Determine the [X, Y] coordinate at the center of the cell enclosing the given text.  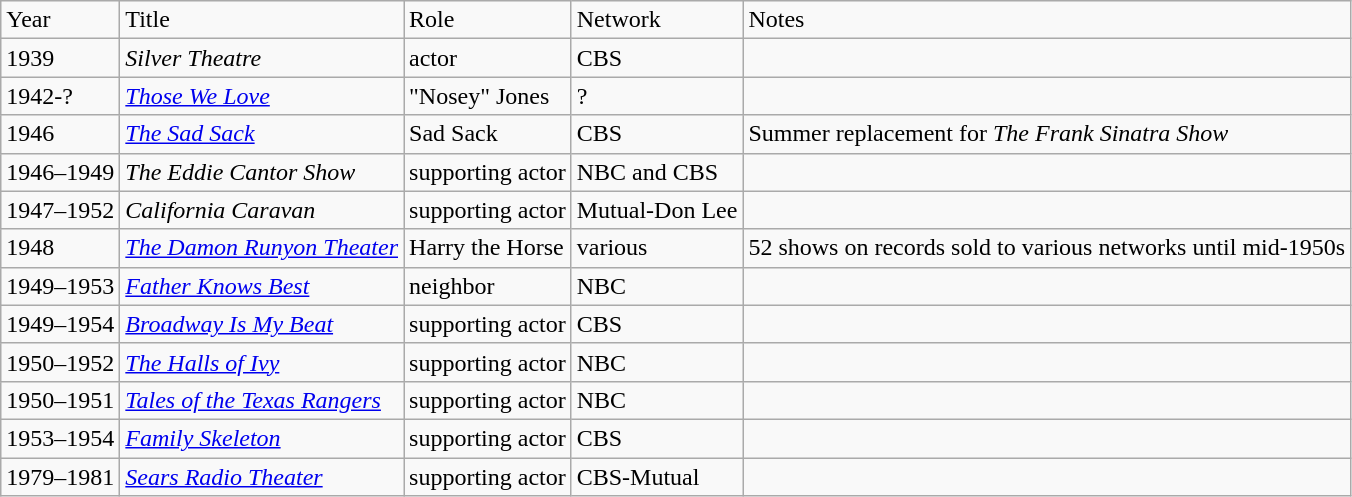
NBC and CBS [657, 172]
1947–1952 [60, 210]
1939 [60, 58]
1942-? [60, 96]
Notes [1047, 20]
various [657, 248]
Family Skeleton [262, 438]
Silver Theatre [262, 58]
? [657, 96]
1953–1954 [60, 438]
The Eddie Cantor Show [262, 172]
neighbor [488, 286]
Mutual-Don Lee [657, 210]
Year [60, 20]
actor [488, 58]
Role [488, 20]
1979–1981 [60, 477]
1949–1954 [60, 324]
Network [657, 20]
The Halls of Ivy [262, 362]
CBS-Mutual [657, 477]
Those We Love [262, 96]
Summer replacement for The Frank Sinatra Show [1047, 134]
"Nosey" Jones [488, 96]
52 shows on records sold to various networks until mid-1950s [1047, 248]
Broadway Is My Beat [262, 324]
1949–1953 [60, 286]
1950–1951 [60, 400]
1948 [60, 248]
Father Knows Best [262, 286]
The Damon Runyon Theater [262, 248]
Harry the Horse [488, 248]
Tales of the Texas Rangers [262, 400]
The Sad Sack [262, 134]
Sears Radio Theater [262, 477]
California Caravan [262, 210]
1950–1952 [60, 362]
Sad Sack [488, 134]
Title [262, 20]
1946–1949 [60, 172]
1946 [60, 134]
